Detect which cell encompasses the target text, then output its [x, y] center coordinate. 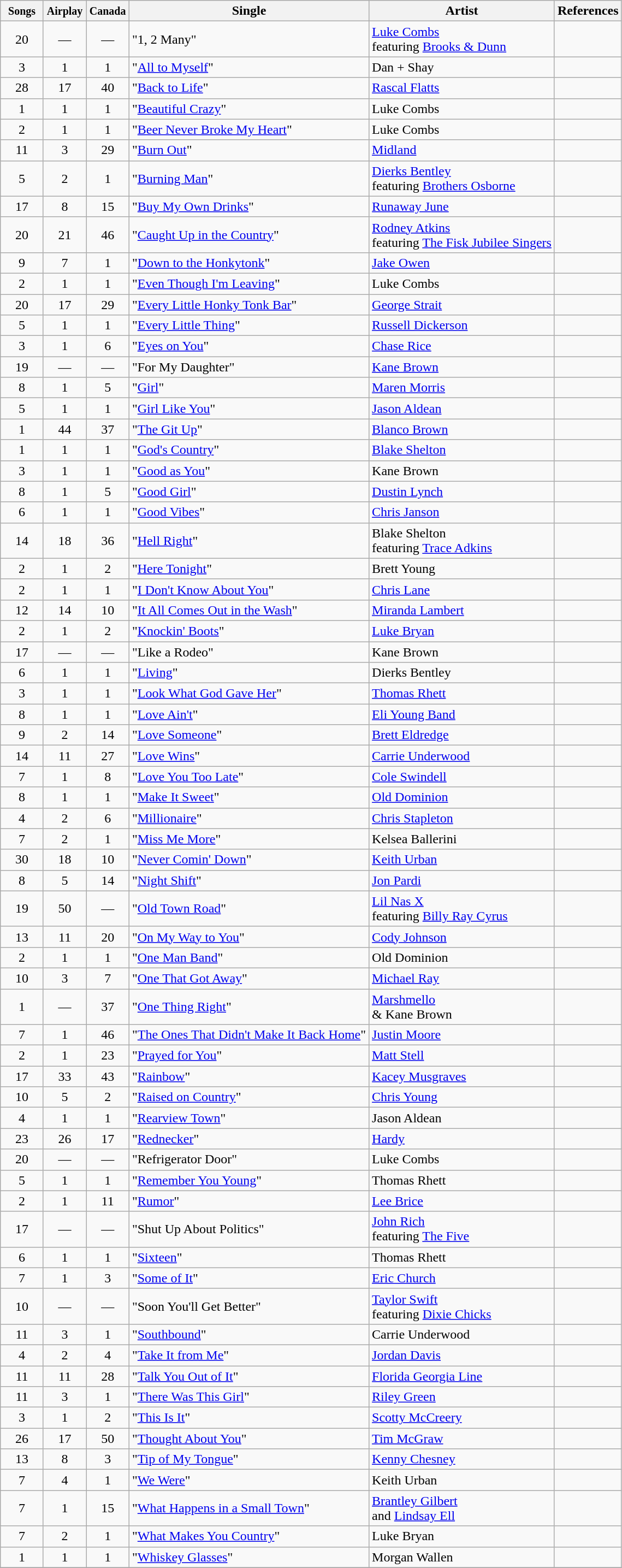
Dierks Bentley featuring Brothers Osborne [462, 178]
"Girl Like You" [249, 409]
Miranda Lambert [462, 610]
36 [108, 541]
"Take It from Me" [249, 1355]
"Every Little Thing" [249, 326]
"Look What God Gave Her" [249, 694]
"Never Comin' Down" [249, 860]
21 [64, 235]
Cody Johnson [462, 937]
"On My Way to You" [249, 937]
27 [108, 756]
43 [108, 1076]
"What Makes You Country" [249, 1536]
"Back to Life" [249, 88]
"Some of It" [249, 1278]
"The Git Up" [249, 429]
"Good as You" [249, 471]
"Every Little Honky Tonk Bar" [249, 304]
Jon Pardi [462, 880]
Brantley Gilbert and Lindsay Ell [462, 1508]
"Prayed for You" [249, 1056]
"One That Got Away" [249, 978]
Tim McGraw [462, 1439]
"For My Daughter" [249, 367]
"The Ones That Didn't Make It Back Home" [249, 1035]
Eli Young Band [462, 714]
Songs [22, 11]
Dustin Lynch [462, 492]
"Love You Too Late" [249, 777]
"Down to the Honkytonk" [249, 263]
Brett Young [462, 569]
"Whiskey Glasses" [249, 1557]
Blake Shelton featuring Trace Adkins [462, 541]
"Love Wins" [249, 756]
Taylor Swift featuring Dixie Chicks [462, 1306]
"1, 2 Many" [249, 39]
"Love Someone" [249, 735]
"It All Comes Out in the Wash" [249, 610]
Justin Moore [462, 1035]
"Make It Sweet" [249, 797]
Eric Church [462, 1278]
Kelsea Ballerini [462, 839]
Rascal Flatts [462, 88]
"Shut Up About Politics" [249, 1229]
"Here Tonight" [249, 569]
"Knockin' Boots" [249, 631]
"Girl" [249, 388]
Matt Stell [462, 1056]
Artist [462, 11]
Blake Shelton [462, 450]
"Thought About You" [249, 1439]
"Millionaire" [249, 818]
"We Were" [249, 1480]
"There Was This Girl" [249, 1397]
"Rednecker" [249, 1139]
George Strait [462, 304]
Lee Brice [462, 1201]
"Hell Right" [249, 541]
"Talk You Out of It" [249, 1376]
"Sixteen" [249, 1257]
Single [249, 11]
"Like a Rodeo" [249, 652]
"I Don't Know About You" [249, 589]
"Tip of My Tongue" [249, 1459]
Marshmello & Kane Brown [462, 1006]
"What Happens in a Small Town" [249, 1508]
44 [64, 429]
"Burn Out" [249, 150]
"This Is It" [249, 1418]
"Rainbow" [249, 1076]
"Night Shift" [249, 880]
Cole Swindell [462, 777]
"Old Town Road" [249, 909]
"Burning Man" [249, 178]
40 [108, 88]
Midland [462, 150]
Hardy [462, 1139]
Chase Rice [462, 346]
Lil Nas X featuring Billy Ray Cyrus [462, 909]
"Rumor" [249, 1201]
Michael Ray [462, 978]
"Good Girl" [249, 492]
"Southbound" [249, 1334]
Morgan Wallen [462, 1557]
Maren Morris [462, 388]
"Even Though I'm Leaving" [249, 283]
"Living" [249, 673]
Luke Combs featuring Brooks & Dunn [462, 39]
"One Man Band" [249, 957]
Chris Janson [462, 512]
Rodney Atkins featuring The Fisk Jubilee Singers [462, 235]
References [588, 11]
Jordan Davis [462, 1355]
Chris Stapleton [462, 818]
Brett Eldredge [462, 735]
Dierks Bentley [462, 673]
"Beer Never Broke My Heart" [249, 129]
"Buy My Own Drinks" [249, 206]
"One Thing Right" [249, 1006]
"Caught Up in the Country" [249, 235]
Riley Green [462, 1397]
"All to Myself" [249, 67]
"Rearview Town" [249, 1118]
Florida Georgia Line [462, 1376]
Blanco Brown [462, 429]
Jake Owen [462, 263]
"Remember You Young" [249, 1180]
Kacey Musgraves [462, 1076]
Kenny Chesney [462, 1459]
"Beautiful Crazy" [249, 109]
Runaway June [462, 206]
"Eyes on You" [249, 346]
Chris Lane [462, 589]
12 [22, 610]
Dan + Shay [462, 67]
"Love Ain't" [249, 714]
John Rich featuring The Five [462, 1229]
Airplay [64, 11]
"Good Vibes" [249, 512]
33 [64, 1076]
"Soon You'll Get Better" [249, 1306]
"Miss Me More" [249, 839]
"God's Country" [249, 450]
30 [22, 860]
"Raised on Country" [249, 1097]
Canada [108, 11]
Chris Young [462, 1097]
Scotty McCreery [462, 1418]
Russell Dickerson [462, 326]
"Refrigerator Door" [249, 1159]
